Output the (X, Y) coordinate of the center of the cell containing the given text.  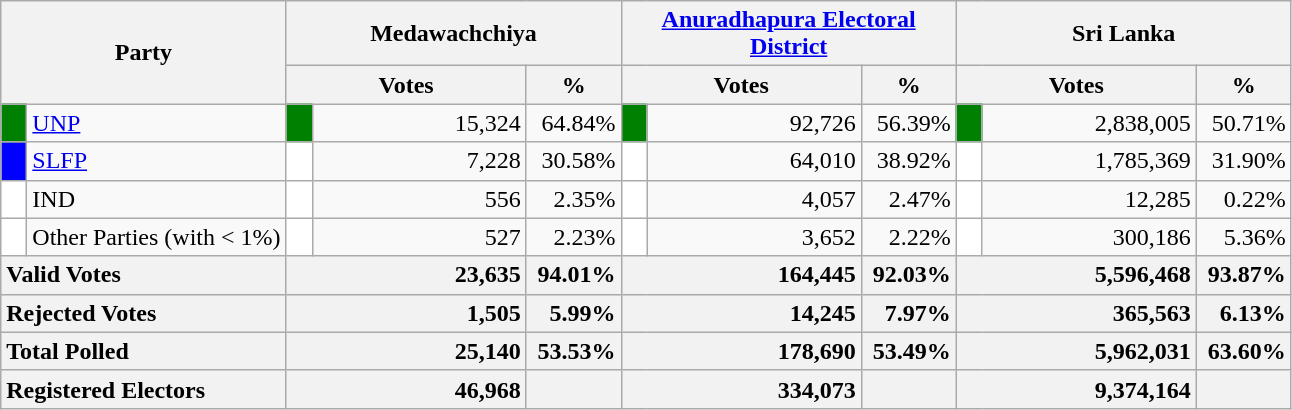
53.49% (908, 351)
30.58% (574, 161)
1,785,369 (1089, 161)
14,245 (741, 313)
53.53% (574, 351)
94.01% (574, 275)
Party (144, 52)
4,057 (754, 199)
64.84% (574, 123)
2,838,005 (1089, 123)
Sri Lanka (1124, 34)
38.92% (908, 161)
Registered Electors (144, 389)
IND (156, 199)
7,228 (419, 161)
527 (419, 237)
7.97% (908, 313)
2.35% (574, 199)
2.22% (908, 237)
31.90% (1244, 161)
3,652 (754, 237)
334,073 (741, 389)
92.03% (908, 275)
63.60% (1244, 351)
15,324 (419, 123)
5.99% (574, 313)
1,505 (406, 313)
SLFP (156, 161)
25,140 (406, 351)
Rejected Votes (144, 313)
23,635 (406, 275)
0.22% (1244, 199)
2.23% (574, 237)
46,968 (406, 389)
Total Polled (144, 351)
5,596,468 (1076, 275)
56.39% (908, 123)
12,285 (1089, 199)
Valid Votes (144, 275)
2.47% (908, 199)
Anuradhapura Electoral District (788, 34)
556 (419, 199)
9,374,164 (1076, 389)
164,445 (741, 275)
178,690 (741, 351)
64,010 (754, 161)
300,186 (1089, 237)
365,563 (1076, 313)
UNP (156, 123)
Other Parties (with < 1%) (156, 237)
5.36% (1244, 237)
50.71% (1244, 123)
5,962,031 (1076, 351)
92,726 (754, 123)
Medawachchiya (454, 34)
93.87% (1244, 275)
6.13% (1244, 313)
